Locate the cell with the specified text and output its (X, Y) center coordinate. 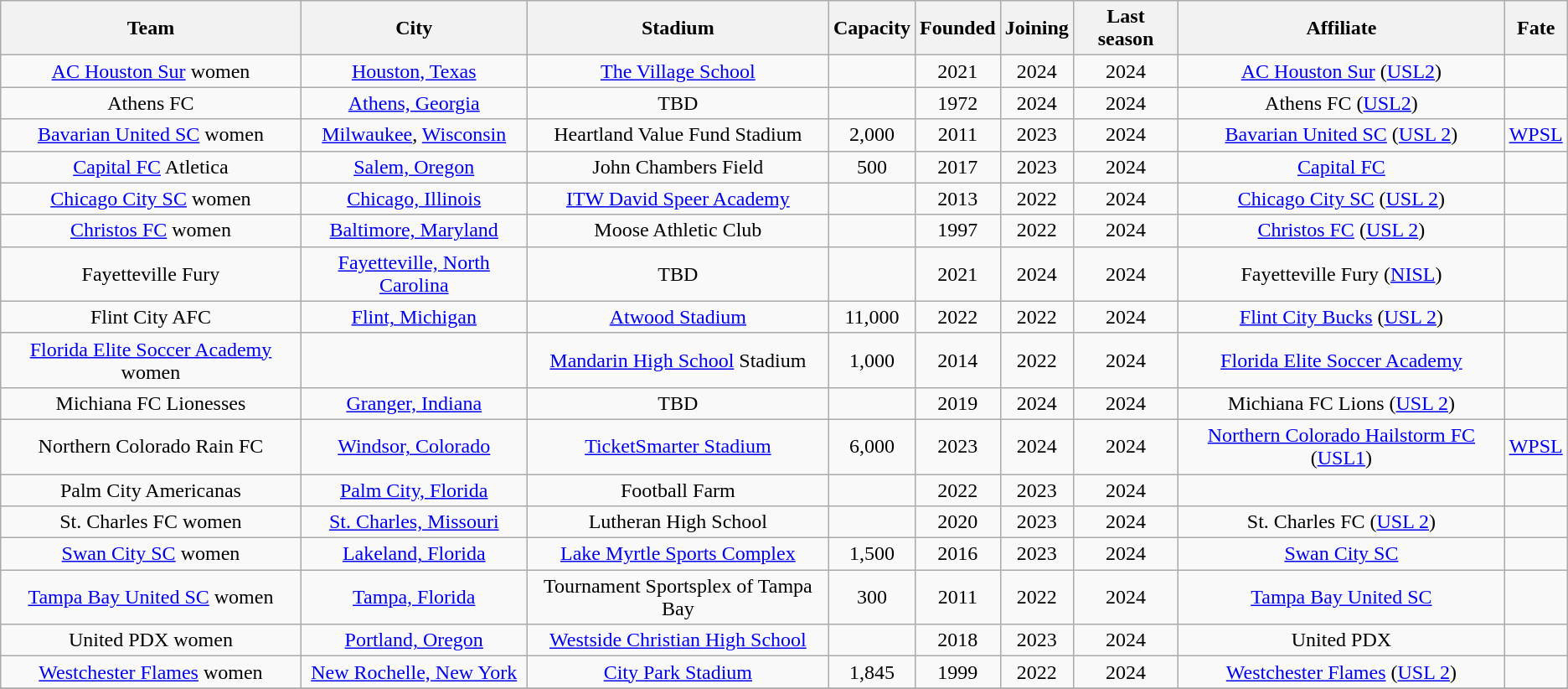
St. Charles, Missouri (414, 522)
300 (871, 597)
Westchester Flames (USL 2) (1342, 672)
1999 (957, 672)
Heartland Value Fund Stadium (678, 135)
AC Houston Sur women (151, 71)
Northern Colorado Hailstorm FC (USL1) (1342, 446)
2018 (957, 640)
Lutheran High School (678, 522)
Capacity (871, 28)
Westchester Flames women (151, 672)
Bavarian United SC (USL 2) (1342, 135)
Florida Elite Soccer Academy women (151, 360)
Flint City Bucks (USL 2) (1342, 317)
2019 (957, 403)
Fayetteville Fury (151, 273)
St. Charles FC women (151, 522)
Tampa Bay United SC (1342, 597)
AC Houston Sur (USL2) (1342, 71)
Joining (1037, 28)
Lake Myrtle Sports Complex (678, 554)
Athens FC (151, 103)
New Rochelle, New York (414, 672)
Salem, Oregon (414, 167)
1,500 (871, 554)
Palm City Americanas (151, 490)
1,845 (871, 672)
City (414, 28)
Bavarian United SC women (151, 135)
2013 (957, 199)
Tampa, Florida (414, 597)
TicketSmarter Stadium (678, 446)
1972 (957, 103)
11,000 (871, 317)
Florida Elite Soccer Academy (1342, 360)
Lakeland, Florida (414, 554)
500 (871, 167)
Westside Christian High School (678, 640)
Northern Colorado Rain FC (151, 446)
Palm City, Florida (414, 490)
St. Charles FC (USL 2) (1342, 522)
Christos FC (USL 2) (1342, 231)
Windsor, Colorado (414, 446)
2017 (957, 167)
Stadium (678, 28)
Flint, Michigan (414, 317)
Founded (957, 28)
1,000 (871, 360)
Baltimore, Maryland (414, 231)
Portland, Oregon (414, 640)
Michiana FC Lions (USL 2) (1342, 403)
1997 (957, 231)
Football Farm (678, 490)
Atwood Stadium (678, 317)
2014 (957, 360)
United PDX women (151, 640)
United PDX (1342, 640)
Mandarin High School Stadium (678, 360)
Affiliate (1342, 28)
Athens FC (USL2) (1342, 103)
Tournament Sportsplex of Tampa Bay (678, 597)
Chicago, Illinois (414, 199)
City Park Stadium (678, 672)
Moose Athletic Club (678, 231)
John Chambers Field (678, 167)
6,000 (871, 446)
Houston, Texas (414, 71)
2016 (957, 554)
Swan City SC (1342, 554)
Athens, Georgia (414, 103)
Christos FC women (151, 231)
Chicago City SC (USL 2) (1342, 199)
2020 (957, 522)
Last season (1126, 28)
Tampa Bay United SC women (151, 597)
Granger, Indiana (414, 403)
Swan City SC women (151, 554)
The Village School (678, 71)
Team (151, 28)
Flint City AFC (151, 317)
Chicago City SC women (151, 199)
ITW David Speer Academy (678, 199)
Michiana FC Lionesses (151, 403)
Capital FC (1342, 167)
Fayetteville Fury (NISL) (1342, 273)
Fayetteville, North Carolina (414, 273)
Capital FC Atletica (151, 167)
Fate (1536, 28)
2,000 (871, 135)
Milwaukee, Wisconsin (414, 135)
